Capture the cell that displays the provided text and extract its (x, y) central coordinate. 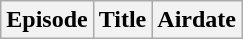
Title (122, 20)
Airdate (197, 20)
Episode (47, 20)
